Provide the (X, Y) coordinate of the cell's center where the given text is located.  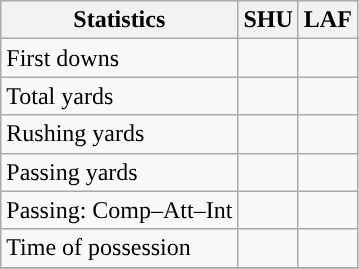
First downs (120, 58)
LAF (328, 20)
Rushing yards (120, 134)
Time of possession (120, 248)
Passing: Comp–Att–Int (120, 210)
Statistics (120, 20)
Passing yards (120, 172)
SHU (268, 20)
Total yards (120, 96)
